Extract the [x, y] coordinate from the center of the cell holding the provided text.  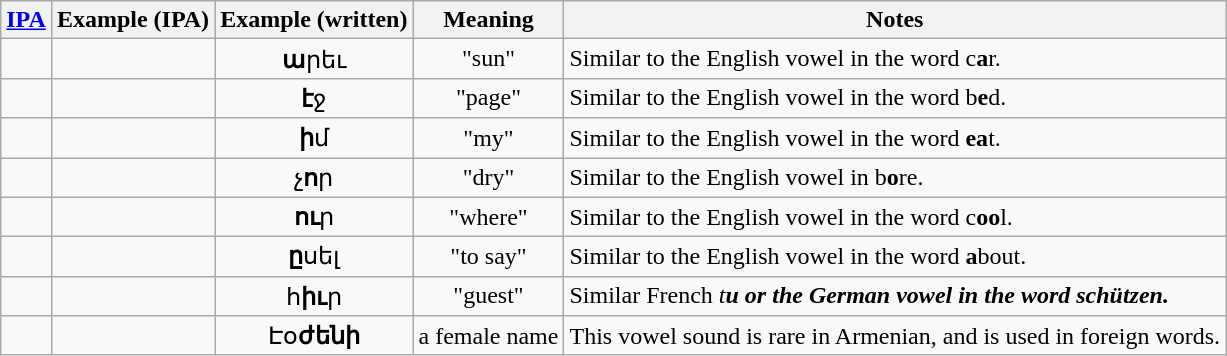
"where" [488, 217]
Notes [895, 20]
Similar to the English vowel in the word cool. [895, 217]
"page" [488, 98]
Similar to the English vowel in the word car. [895, 59]
ըսել [314, 257]
Example (IPA) [132, 20]
հիւր [314, 296]
Similar French tu or the German vowel in the word schützen. [895, 296]
"to say" [488, 257]
"my" [488, 138]
"dry" [488, 178]
a female name [488, 336]
չոր [314, 178]
Similar to the English vowel in the word about. [895, 257]
ուր [314, 217]
իմ [314, 138]
IPA [26, 20]
This vowel sound is rare in Armenian, and is used in foreign words. [895, 336]
Similar to the English vowel in the word eat. [895, 138]
Meaning [488, 20]
"sun" [488, 59]
արեւ [314, 59]
Example (written) [314, 20]
էջ [314, 98]
Էօժենի [314, 336]
Similar to the English vowel in bore. [895, 178]
Similar to the English vowel in the word bed. [895, 98]
"guest" [488, 296]
